Pinpoint the cell where the given text exists, returning its [X, Y] midpoint coordinate. 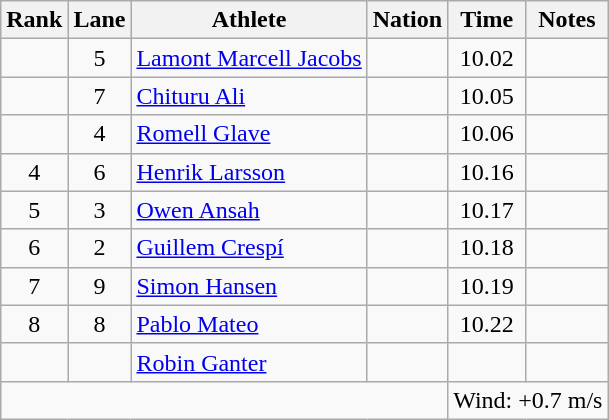
10.22 [487, 324]
10.18 [487, 248]
3 [100, 210]
10.02 [487, 58]
Henrik Larsson [249, 172]
Guillem Crespí [249, 248]
Notes [567, 20]
10.06 [487, 134]
Athlete [249, 20]
10.16 [487, 172]
Nation [407, 20]
Lane [100, 20]
Romell Glave [249, 134]
Wind: +0.7 m/s [528, 400]
Owen Ansah [249, 210]
Rank [34, 20]
2 [100, 248]
Lamont Marcell Jacobs [249, 58]
Time [487, 20]
10.05 [487, 96]
Pablo Mateo [249, 324]
10.19 [487, 286]
Chituru Ali [249, 96]
10.17 [487, 210]
Robin Ganter [249, 362]
Simon Hansen [249, 286]
9 [100, 286]
